Determine the [x, y] coordinate at the center of the cell enclosing the given text.  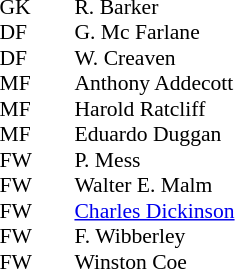
Eduardo Duggan [154, 135]
W. Creaven [154, 58]
Walter E. Malm [154, 185]
Harold Ratcliff [154, 109]
Charles Dickinson [154, 211]
G. Mc Farlane [154, 33]
P. Mess [154, 160]
F. Wibberley [154, 237]
Anthony Addecott [154, 83]
